For the text-containing cell, return its midpoint in [x, y] coordinate format. 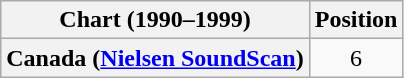
Position [356, 20]
Canada (Nielsen SoundScan) [155, 58]
Chart (1990–1999) [155, 20]
6 [356, 58]
